Pinpoint the cell where the given text exists, returning its [x, y] midpoint coordinate. 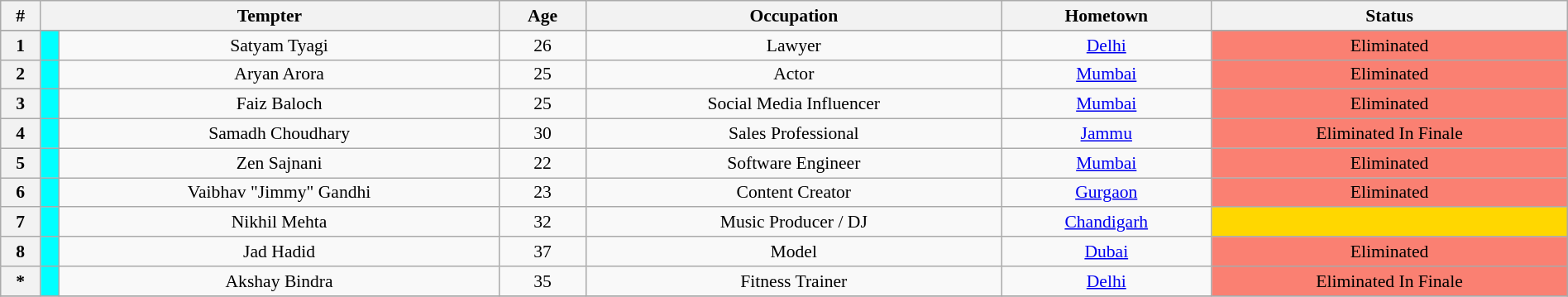
4 [21, 134]
Gurgaon [1107, 193]
# [21, 16]
Dubai [1107, 251]
Jammu [1107, 134]
1 [21, 46]
Model [794, 251]
Nikhil Mehta [280, 223]
Fitness Trainer [794, 281]
2 [21, 74]
Age [543, 16]
Satyam Tyagi [280, 46]
Aryan Arora [280, 74]
26 [543, 46]
Software Engineer [794, 163]
35 [543, 281]
Sales Professional [794, 134]
Akshay Bindra [280, 281]
5 [21, 163]
Social Media Influencer [794, 104]
Zen Sajnani [280, 163]
37 [543, 251]
32 [543, 223]
Vaibhav "Jimmy" Gandhi [280, 193]
Faiz Baloch [280, 104]
Lawyer [794, 46]
Samadh Choudhary [280, 134]
6 [21, 193]
Occupation [794, 16]
Content Creator [794, 193]
Music Producer / DJ [794, 223]
3 [21, 104]
22 [543, 163]
Actor [794, 74]
Jad Hadid [280, 251]
* [21, 281]
8 [21, 251]
23 [543, 193]
Status [1389, 16]
Tempter [270, 16]
Chandigarh [1107, 223]
7 [21, 223]
30 [543, 134]
Hometown [1107, 16]
